Find where the given text appears and provide that cell's center as (X, Y) coordinate. 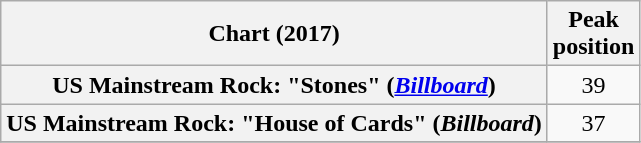
37 (593, 123)
US Mainstream Rock: "Stones" (Billboard) (274, 85)
39 (593, 85)
Peak position (593, 34)
Chart (2017) (274, 34)
US Mainstream Rock: "House of Cards" (Billboard) (274, 123)
